Identify which cell holds the provided text, then report its (X, Y) central coordinate. 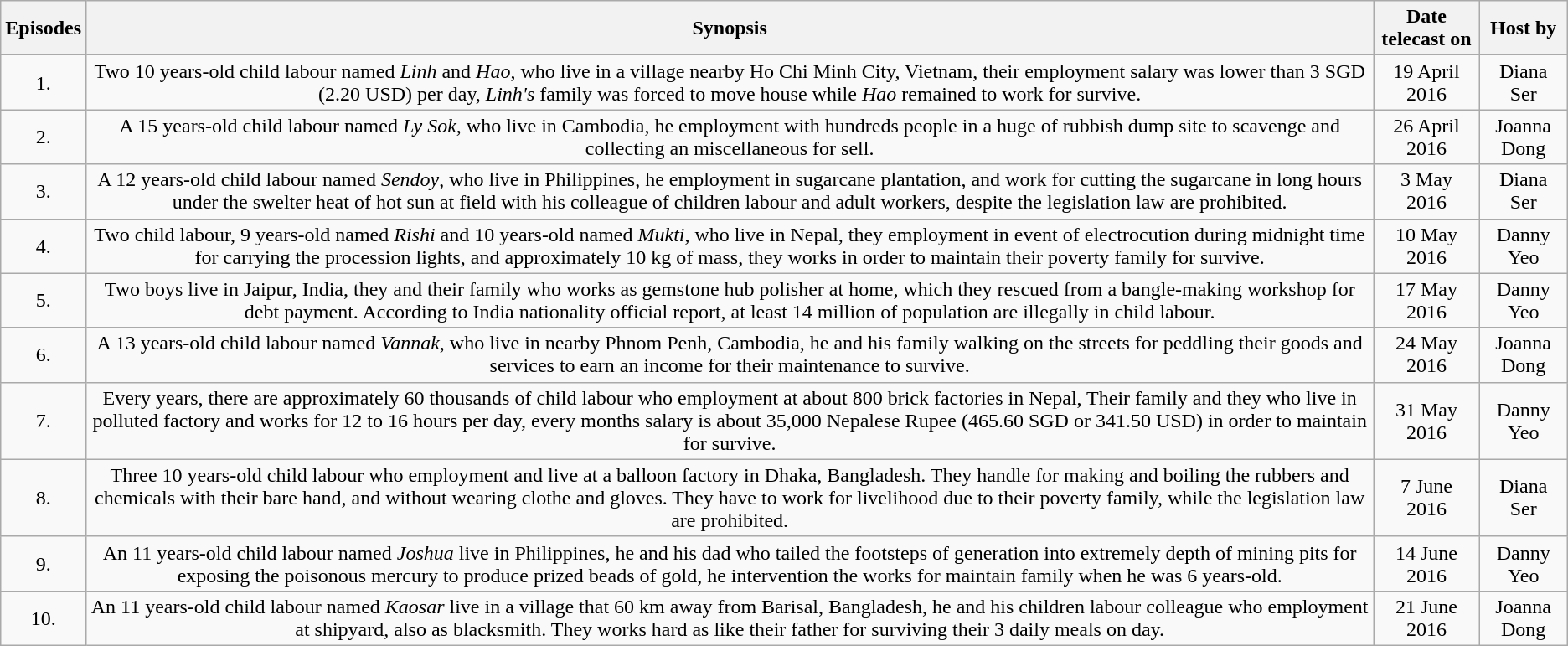
1. (44, 82)
10 May 2016 (1426, 246)
5. (44, 300)
6. (44, 355)
7. (44, 421)
Synopsis (730, 28)
26 April 2016 (1426, 137)
Date telecast on (1426, 28)
21 June 2016 (1426, 618)
17 May 2016 (1426, 300)
9. (44, 563)
19 April 2016 (1426, 82)
31 May 2016 (1426, 421)
24 May 2016 (1426, 355)
14 June 2016 (1426, 563)
7 June 2016 (1426, 498)
Episodes (44, 28)
3. (44, 191)
Host by (1523, 28)
2. (44, 137)
4. (44, 246)
8. (44, 498)
3 May 2016 (1426, 191)
10. (44, 618)
